Locate the cell with the specified text and output its [x, y] center coordinate. 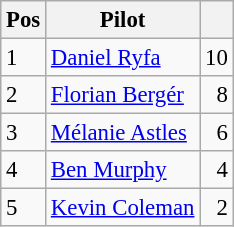
1 [24, 58]
Ben Murphy [123, 170]
8 [216, 95]
3 [24, 133]
Kevin Coleman [123, 208]
Pilot [123, 20]
5 [24, 208]
Mélanie Astles [123, 133]
Pos [24, 20]
10 [216, 58]
Florian Bergér [123, 95]
6 [216, 133]
Daniel Ryfa [123, 58]
